Identify which cell holds the provided text, then report its (X, Y) central coordinate. 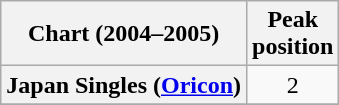
2 (293, 85)
Chart (2004–2005) (124, 34)
Japan Singles (Oricon) (124, 85)
Peakposition (293, 34)
